For the text-containing cell, return its midpoint in (x, y) coordinate format. 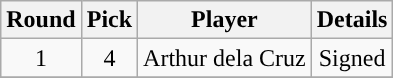
Arthur dela Cruz (225, 58)
Signed (352, 58)
Round (41, 20)
1 (41, 58)
Player (225, 20)
Pick (109, 20)
Details (352, 20)
4 (109, 58)
